Provide the [x, y] coordinate of the cell's center where the given text is located.  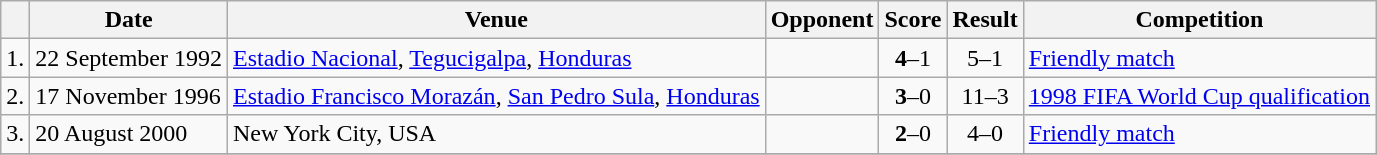
4–0 [985, 134]
Opponent [822, 20]
17 November 1996 [129, 96]
3. [16, 134]
2–0 [913, 134]
Result [985, 20]
Estadio Nacional, Tegucigalpa, Honduras [497, 58]
4–1 [913, 58]
1. [16, 58]
11–3 [985, 96]
22 September 1992 [129, 58]
Estadio Francisco Morazán, San Pedro Sula, Honduras [497, 96]
1998 FIFA World Cup qualification [1199, 96]
Venue [497, 20]
20 August 2000 [129, 134]
Date [129, 20]
2. [16, 96]
Competition [1199, 20]
Score [913, 20]
3–0 [913, 96]
New York City, USA [497, 134]
5–1 [985, 58]
